Search for the cell housing the specified text and yield its (X, Y) center coordinate. 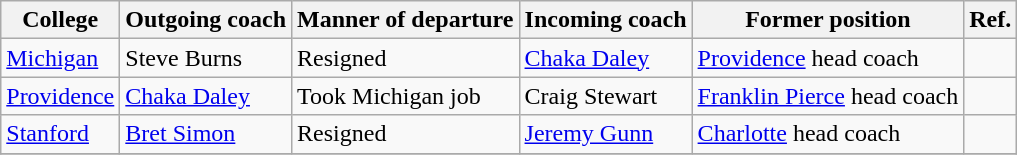
Former position (828, 20)
College (60, 20)
Providence head coach (828, 58)
Took Michigan job (406, 96)
Ref. (990, 20)
Outgoing coach (206, 20)
Providence (60, 96)
Bret Simon (206, 134)
Charlotte head coach (828, 134)
Steve Burns (206, 58)
Manner of departure (406, 20)
Jeremy Gunn (606, 134)
Craig Stewart (606, 96)
Incoming coach (606, 20)
Franklin Pierce head coach (828, 96)
Michigan (60, 58)
Stanford (60, 134)
